Capture the cell that displays the provided text and extract its [X, Y] central coordinate. 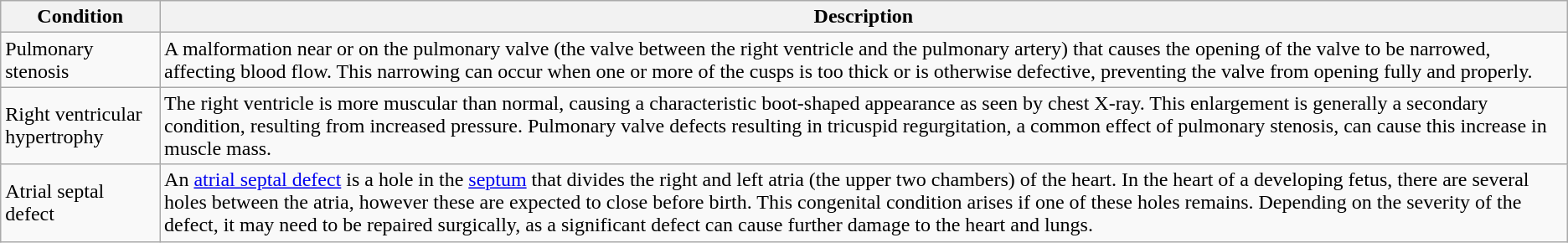
Pulmonary stenosis [80, 60]
Description [864, 17]
Right ventricular hypertrophy [80, 126]
Condition [80, 17]
Atrial septal defect [80, 203]
